Scan for the cell matching the given text and deliver its (X, Y) coordinate at center. 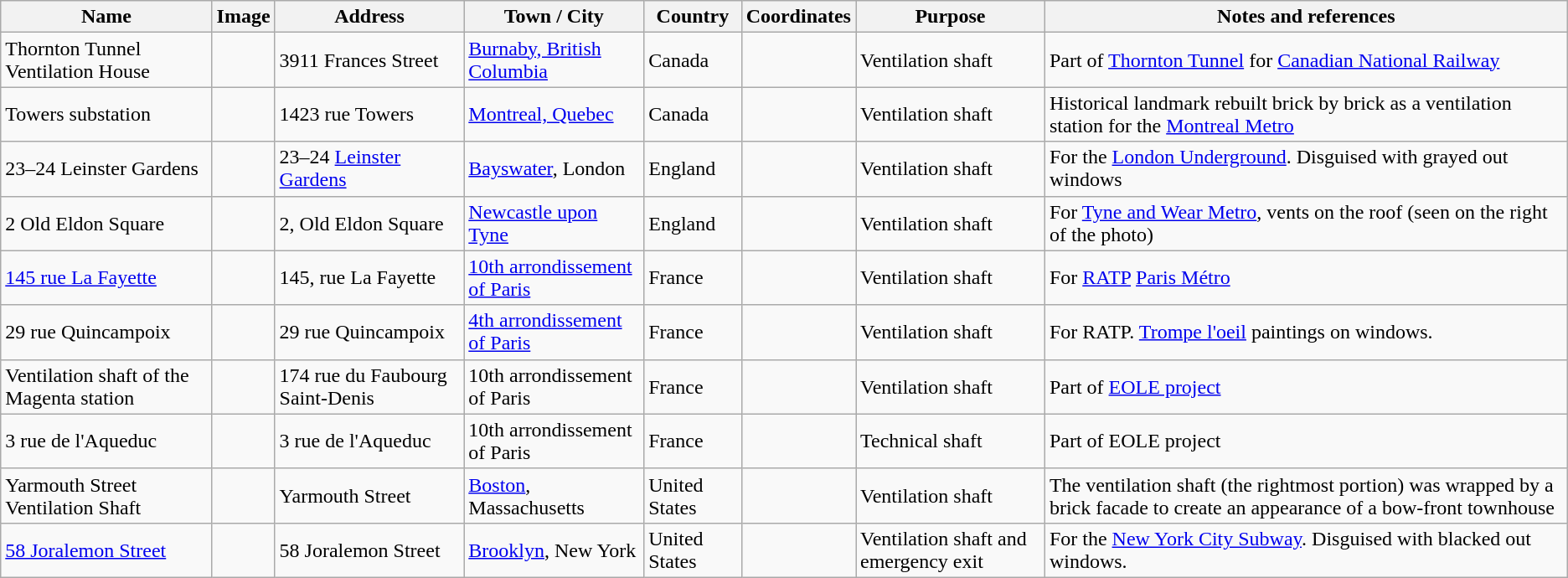
Burnaby, British Columbia (554, 60)
Towers substation (106, 114)
For RATP Paris Métro (1306, 278)
3911 Frances Street (369, 60)
Yarmouth Street Ventilation Shaft (106, 496)
145, rue La Fayette (369, 278)
Name (106, 17)
Coordinates (798, 17)
145 rue La Fayette (106, 278)
For Tyne and Wear Metro, vents on the roof (seen on the right of the photo) (1306, 223)
Bayswater, London (554, 169)
Newcastle upon Tyne (554, 223)
For RATP. Trompe l'oeil paintings on windows. (1306, 332)
Yarmouth Street (369, 496)
For the London Underground. Disguised with grayed out windows (1306, 169)
Country (693, 17)
Boston, Massachusetts (554, 496)
Ventilation shaft of the Magenta station (106, 387)
Thornton Tunnel Ventilation House (106, 60)
Ventilation shaft and emergency exit (951, 550)
The ventilation shaft (the rightmost portion) was wrapped by a brick facade to create an appearance of a bow-front townhouse (1306, 496)
174 rue du Faubourg Saint-Denis (369, 387)
Brooklyn, New York (554, 550)
Part of Thornton Tunnel for Canadian National Railway (1306, 60)
2, Old Eldon Square (369, 223)
1423 rue Towers (369, 114)
Historical landmark rebuilt brick by brick as a ventilation station for the Montreal Metro (1306, 114)
For the New York City Subway. Disguised with blacked out windows. (1306, 550)
Technical shaft (951, 441)
4th arrondissement of Paris (554, 332)
Address (369, 17)
Image (243, 17)
Notes and references (1306, 17)
2 Old Eldon Square (106, 223)
Town / City (554, 17)
Montreal, Quebec (554, 114)
Purpose (951, 17)
